Return the [X, Y] coordinate for the center point of the cell that contains the specified text.  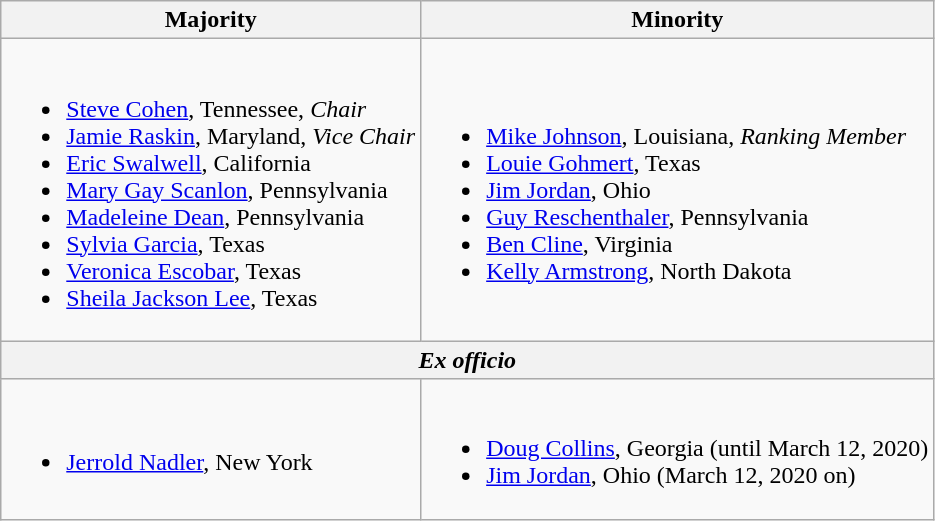
Jerrold Nadler, New York [211, 449]
Ex officio [468, 360]
Doug Collins, Georgia (until March 12, 2020)Jim Jordan, Ohio (March 12, 2020 on) [678, 449]
Minority [678, 20]
Majority [211, 20]
